From the cell containing the given text, extract its center point as (x, y) coordinate. 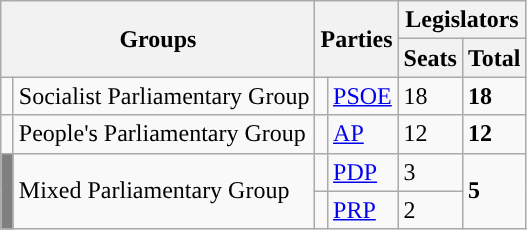
Socialist Parliamentary Group (164, 96)
Groups (158, 39)
Mixed Parliamentary Group (164, 191)
AP (363, 134)
3 (430, 172)
People's Parliamentary Group (164, 134)
PRP (363, 210)
Legislators (462, 20)
PSOE (363, 96)
Seats (430, 58)
PDP (363, 172)
Parties (356, 39)
Total (494, 58)
2 (430, 210)
5 (494, 191)
